Search for the cell housing the specified text and yield its [x, y] center coordinate. 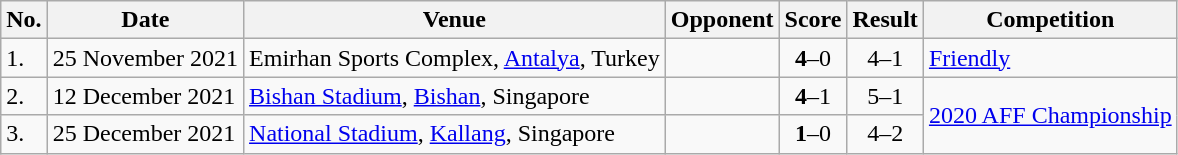
4–0 [813, 58]
National Stadium, Kallang, Singapore [455, 134]
Score [813, 20]
Opponent [722, 20]
Friendly [1050, 58]
Venue [455, 20]
1. [24, 58]
Competition [1050, 20]
Bishan Stadium, Bishan, Singapore [455, 96]
2020 AFF Championship [1050, 115]
Result [885, 20]
12 December 2021 [145, 96]
1–0 [813, 134]
3. [24, 134]
Emirhan Sports Complex, Antalya, Turkey [455, 58]
5–1 [885, 96]
4–2 [885, 134]
25 November 2021 [145, 58]
2. [24, 96]
No. [24, 20]
25 December 2021 [145, 134]
Date [145, 20]
